Search for the cell housing the specified text and yield its (x, y) center coordinate. 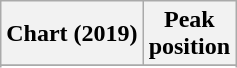
Chart (2019) (72, 34)
Peakposition (189, 34)
